Output the [x, y] coordinate of the center of the cell containing the given text.  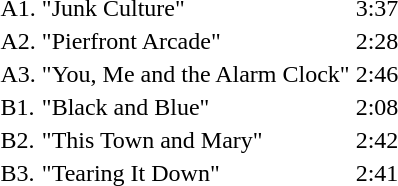
"Pierfront Arcade" [196, 41]
"This Town and Mary" [196, 140]
"Black and Blue" [196, 107]
"You, Me and the Alarm Clock" [196, 74]
